For the text-containing cell, return its midpoint in (x, y) coordinate format. 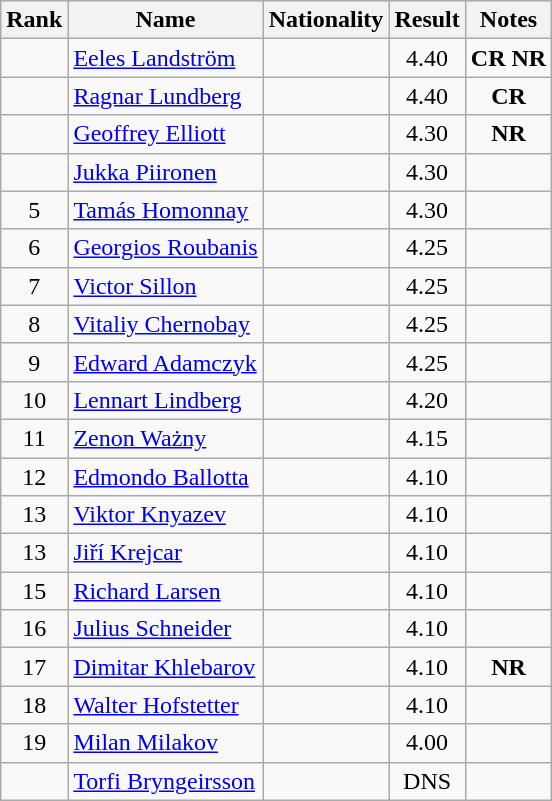
Edmondo Ballotta (166, 477)
15 (34, 591)
Eeles Landström (166, 58)
Jiří Krejcar (166, 553)
Dimitar Khlebarov (166, 667)
DNS (427, 781)
5 (34, 210)
Milan Milakov (166, 743)
16 (34, 629)
Tamás Homonnay (166, 210)
4.15 (427, 438)
Zenon Ważny (166, 438)
Rank (34, 20)
4.00 (427, 743)
Victor Sillon (166, 286)
19 (34, 743)
CR (508, 96)
Torfi Bryngeirsson (166, 781)
Vitaliy Chernobay (166, 324)
10 (34, 400)
Richard Larsen (166, 591)
Result (427, 20)
Nationality (326, 20)
Ragnar Lundberg (166, 96)
Viktor Knyazev (166, 515)
7 (34, 286)
12 (34, 477)
Jukka Piironen (166, 172)
Lennart Lindberg (166, 400)
Name (166, 20)
Edward Adamczyk (166, 362)
CR NR (508, 58)
18 (34, 705)
9 (34, 362)
6 (34, 248)
Julius Schneider (166, 629)
4.20 (427, 400)
8 (34, 324)
Walter Hofstetter (166, 705)
Notes (508, 20)
17 (34, 667)
Georgios Roubanis (166, 248)
Geoffrey Elliott (166, 134)
11 (34, 438)
